Provide the [X, Y] coordinate of the cell's center where the given text is located.  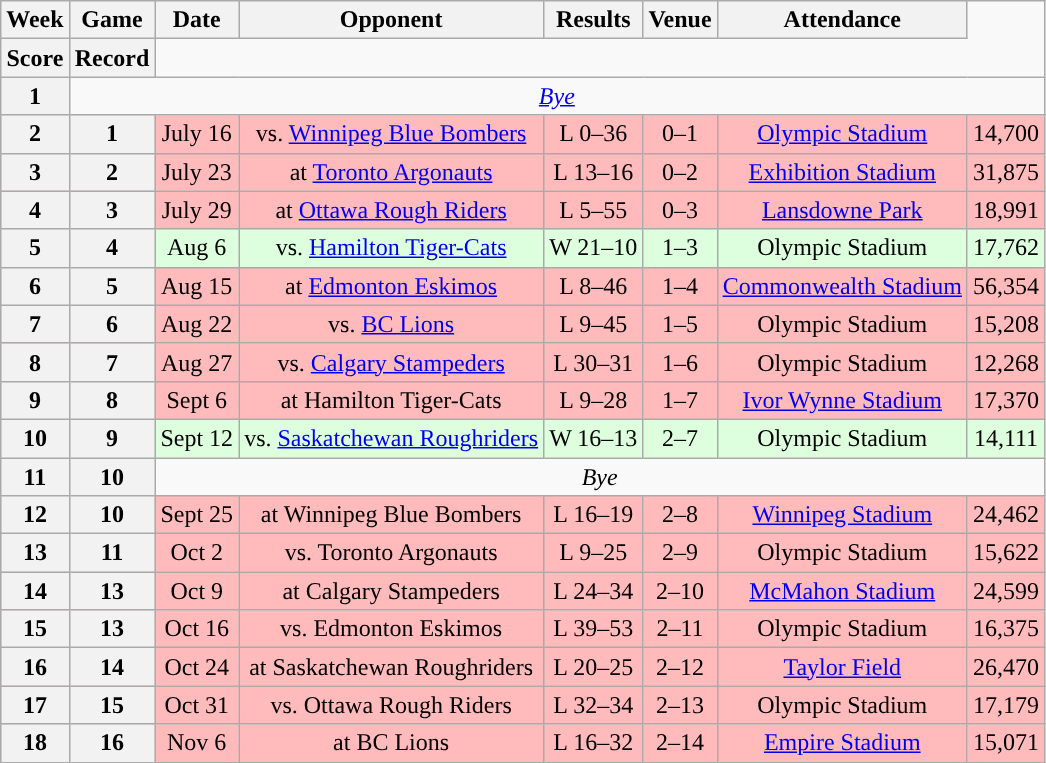
26,470 [1006, 667]
July 23 [197, 172]
L 32–34 [594, 705]
Results [594, 20]
14,111 [1006, 438]
vs. Saskatchewan Roughriders [392, 438]
Lansdowne Park [842, 210]
L 24–34 [594, 591]
July 16 [197, 134]
56,354 [1006, 286]
at Ottawa Rough Riders [392, 210]
1–7 [680, 400]
L 39–53 [594, 629]
12 [35, 515]
0–1 [680, 134]
Sept 6 [197, 400]
24,599 [1006, 591]
31,875 [1006, 172]
at Hamilton Tiger-Cats [392, 400]
Game [112, 20]
Venue [680, 20]
Oct 31 [197, 705]
12,268 [1006, 362]
Aug 27 [197, 362]
vs. Ottawa Rough Riders [392, 705]
July 29 [197, 210]
Opponent [392, 20]
L 9–25 [594, 553]
at Edmonton Eskimos [392, 286]
Attendance [842, 20]
2–13 [680, 705]
W 21–10 [594, 248]
2–12 [680, 667]
at Calgary Stampeders [392, 591]
Oct 2 [197, 553]
L 0–36 [594, 134]
0–3 [680, 210]
McMahon Stadium [842, 591]
at Saskatchewan Roughriders [392, 667]
vs. Winnipeg Blue Bombers [392, 134]
Oct 24 [197, 667]
Aug 22 [197, 324]
Winnipeg Stadium [842, 515]
17,762 [1006, 248]
at BC Lions [392, 743]
L 8–46 [594, 286]
L 20–25 [594, 667]
Score [35, 58]
17,179 [1006, 705]
2–14 [680, 743]
Aug 15 [197, 286]
Empire Stadium [842, 743]
vs. Hamilton Tiger-Cats [392, 248]
Week [35, 20]
L 5–55 [594, 210]
1–3 [680, 248]
Exhibition Stadium [842, 172]
15,208 [1006, 324]
17 [35, 705]
16,375 [1006, 629]
1–4 [680, 286]
L 9–28 [594, 400]
14,700 [1006, 134]
2–8 [680, 515]
L 16–19 [594, 515]
W 16–13 [594, 438]
Aug 6 [197, 248]
vs. Toronto Argonauts [392, 553]
L 16–32 [594, 743]
Oct 16 [197, 629]
1–6 [680, 362]
2–7 [680, 438]
18 [35, 743]
17,370 [1006, 400]
Commonwealth Stadium [842, 286]
Date [197, 20]
Sept 25 [197, 515]
vs. Edmonton Eskimos [392, 629]
Ivor Wynne Stadium [842, 400]
Sept 12 [197, 438]
2–10 [680, 591]
Taylor Field [842, 667]
at Winnipeg Blue Bombers [392, 515]
vs. BC Lions [392, 324]
L 9–45 [594, 324]
2–11 [680, 629]
24,462 [1006, 515]
15,622 [1006, 553]
2–9 [680, 553]
L 30–31 [594, 362]
Record [112, 58]
Nov 6 [197, 743]
0–2 [680, 172]
at Toronto Argonauts [392, 172]
vs. Calgary Stampeders [392, 362]
L 13–16 [594, 172]
Oct 9 [197, 591]
15,071 [1006, 743]
18,991 [1006, 210]
1–5 [680, 324]
